Scan for the cell matching the given text and deliver its (X, Y) coordinate at center. 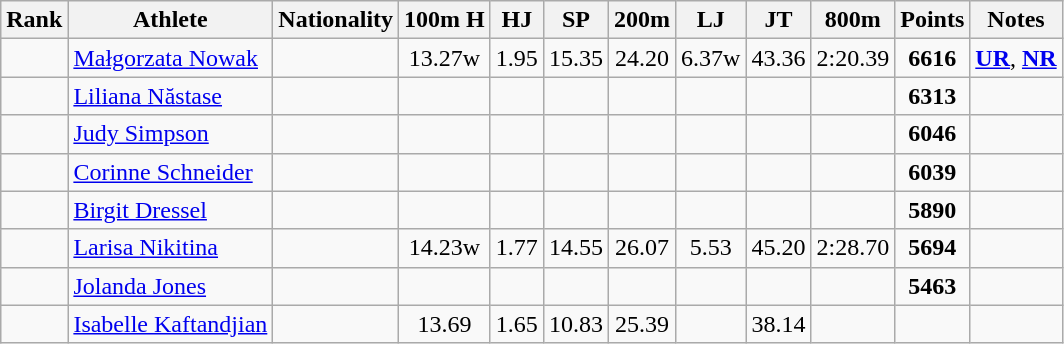
Liliana Năstase (170, 96)
13.69 (445, 324)
2:28.70 (853, 248)
800m (853, 20)
13.27w (445, 58)
24.20 (642, 58)
43.36 (778, 58)
Birgit Dressel (170, 210)
Corinne Schneider (170, 172)
JT (778, 20)
Isabelle Kaftandjian (170, 324)
25.39 (642, 324)
1.95 (516, 58)
Athlete (170, 20)
Nationality (336, 20)
6616 (932, 58)
26.07 (642, 248)
2:20.39 (853, 58)
6313 (932, 96)
14.55 (576, 248)
UR, NR (1016, 58)
6046 (932, 134)
1.77 (516, 248)
Notes (1016, 20)
45.20 (778, 248)
1.65 (516, 324)
15.35 (576, 58)
5890 (932, 210)
100m H (445, 20)
HJ (516, 20)
6039 (932, 172)
5463 (932, 286)
10.83 (576, 324)
Larisa Nikitina (170, 248)
Rank (34, 20)
5.53 (710, 248)
LJ (710, 20)
Jolanda Jones (170, 286)
14.23w (445, 248)
38.14 (778, 324)
200m (642, 20)
Points (932, 20)
6.37w (710, 58)
Judy Simpson (170, 134)
SP (576, 20)
5694 (932, 248)
Małgorzata Nowak (170, 58)
